Identify which cell holds the provided text, then report its (x, y) central coordinate. 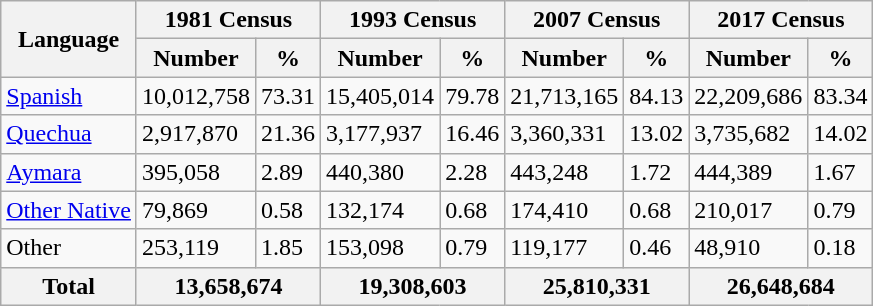
22,209,686 (748, 96)
3,360,331 (564, 134)
84.13 (656, 96)
15,405,014 (380, 96)
2,917,870 (196, 134)
25,810,331 (597, 286)
83.34 (840, 96)
132,174 (380, 210)
0.18 (840, 248)
1.67 (840, 172)
21,713,165 (564, 96)
174,410 (564, 210)
2007 Census (597, 20)
2017 Census (781, 20)
1.72 (656, 172)
Other (69, 248)
3,735,682 (748, 134)
Spanish (69, 96)
0.58 (288, 210)
13,658,674 (228, 286)
2.28 (472, 172)
13.02 (656, 134)
0.46 (656, 248)
48,910 (748, 248)
Language (69, 39)
443,248 (564, 172)
1981 Census (228, 20)
1.85 (288, 248)
10,012,758 (196, 96)
14.02 (840, 134)
119,177 (564, 248)
73.31 (288, 96)
21.36 (288, 134)
3,177,937 (380, 134)
79.78 (472, 96)
16.46 (472, 134)
Other Native (69, 210)
440,380 (380, 172)
1993 Census (413, 20)
79,869 (196, 210)
Aymara (69, 172)
395,058 (196, 172)
Total (69, 286)
253,119 (196, 248)
Quechua (69, 134)
2.89 (288, 172)
153,098 (380, 248)
26,648,684 (781, 286)
210,017 (748, 210)
444,389 (748, 172)
19,308,603 (413, 286)
